Return the (X, Y) coordinate for the center point of the cell that contains the specified text.  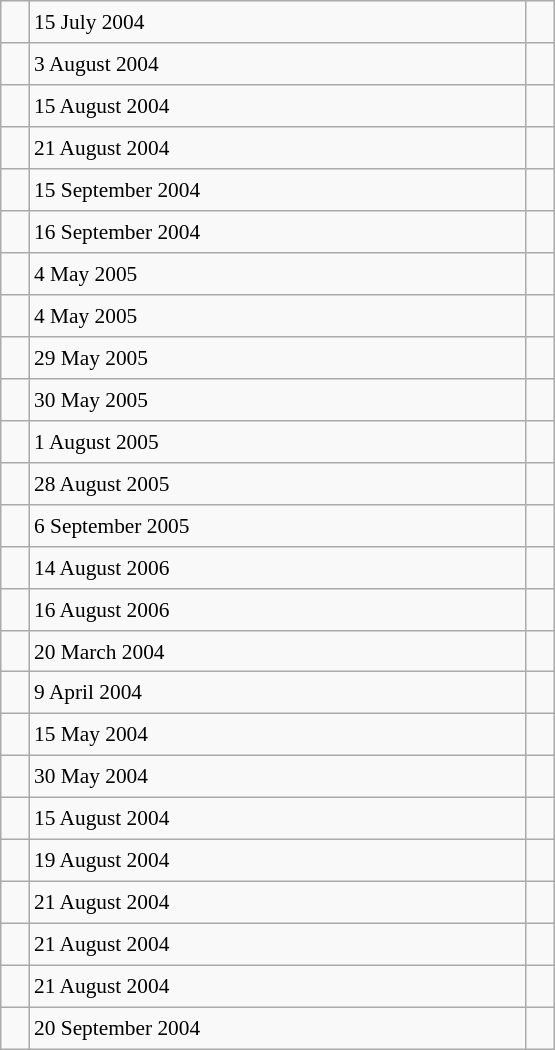
14 August 2006 (278, 567)
15 May 2004 (278, 735)
19 August 2004 (278, 861)
20 March 2004 (278, 651)
15 July 2004 (278, 22)
20 September 2004 (278, 1028)
9 April 2004 (278, 693)
30 May 2004 (278, 777)
6 September 2005 (278, 525)
16 September 2004 (278, 232)
3 August 2004 (278, 64)
30 May 2005 (278, 399)
1 August 2005 (278, 441)
15 September 2004 (278, 190)
29 May 2005 (278, 358)
28 August 2005 (278, 483)
16 August 2006 (278, 609)
